Output the (x, y) coordinate of the center of the cell containing the given text.  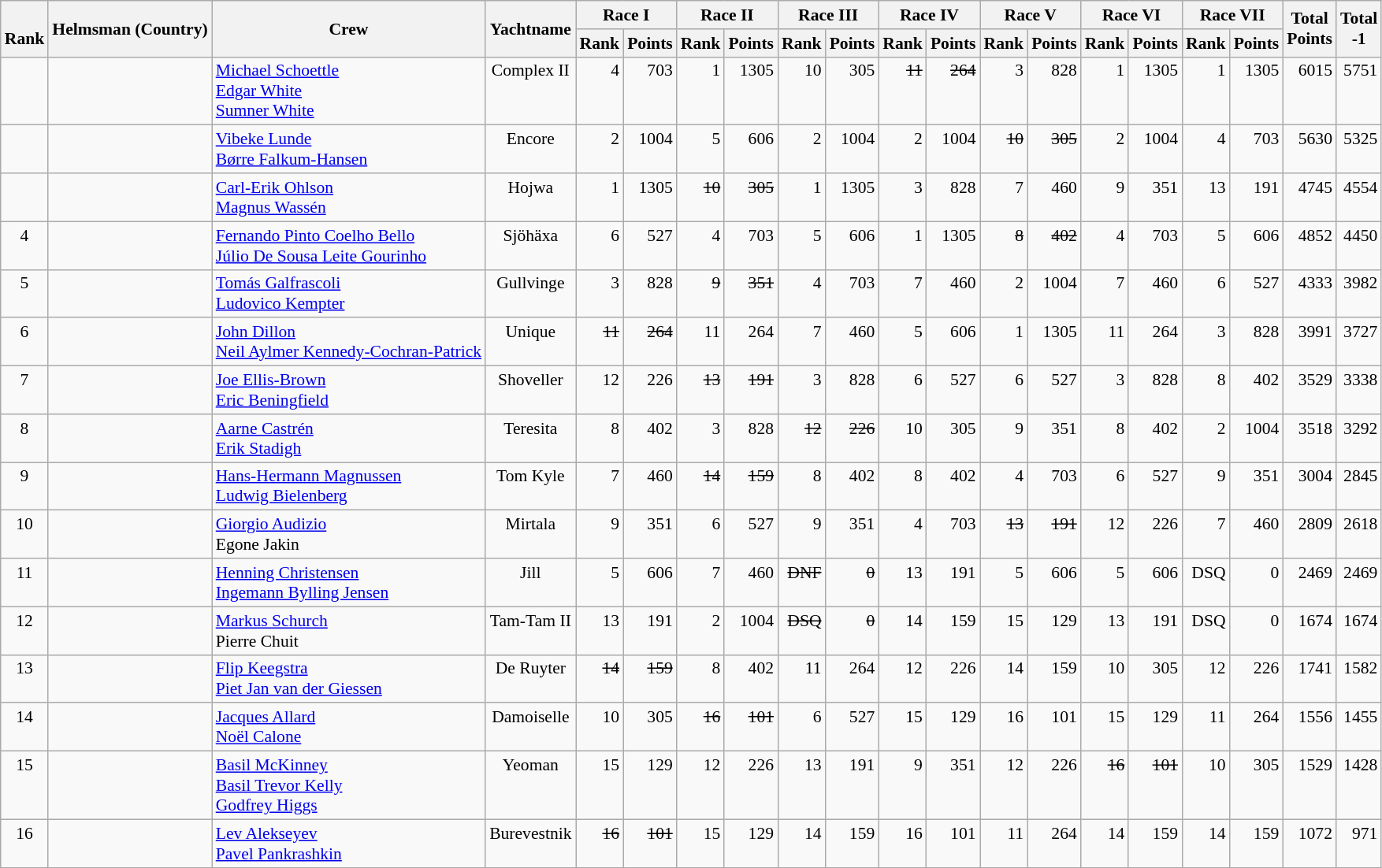
Tomás Galfrascoli Ludovico Kempter (348, 293)
Basil McKinney Basil Trevor Kelly Godfrey Higgs (348, 786)
1556 (1310, 728)
Race VII (1232, 15)
Jacques Allard Noël Calone (348, 728)
Jill (530, 583)
Flip Keegstra Piet Jan van der Giessen (348, 679)
DNF (802, 583)
Burevestnik (530, 843)
Unique (530, 342)
5630 (1310, 150)
Fernando Pinto Coelho Bello Júlio De Sousa Leite Gourinho (348, 246)
1428 (1358, 786)
971 (1358, 843)
Yachtname (530, 28)
1741 (1310, 679)
Gullvinge (530, 293)
2618 (1358, 534)
2845 (1358, 487)
Crew (348, 28)
3004 (1310, 487)
Total Points (1310, 28)
2809 (1310, 534)
1582 (1358, 679)
3518 (1310, 438)
Race II (727, 15)
De Ruyter (530, 679)
Yeoman (530, 786)
3982 (1358, 293)
4333 (1310, 293)
Teresita (530, 438)
Michael Schoettle Edgar White Sumner White (348, 91)
Joe Ellis-Brown Eric Beningfield (348, 391)
Giorgio Audizio Egone Jakin (348, 534)
Helmsman (Country) (129, 28)
Vibeke Lunde Børre Falkum-Hansen (348, 150)
Race VI (1131, 15)
Shoveller (530, 391)
Race III (828, 15)
Tom Kyle (530, 487)
Race IV (929, 15)
Sjöhäxa (530, 246)
3727 (1358, 342)
Total-1 (1358, 28)
Complex II (530, 91)
6015 (1310, 91)
4852 (1310, 246)
Tam-Tam II (530, 630)
Damoiselle (530, 728)
3991 (1310, 342)
Race I (626, 15)
5325 (1358, 150)
3292 (1358, 438)
Lev Alekseyev Pavel Pankrashkin (348, 843)
Aarne Castrén Erik Stadigh (348, 438)
Henning Christensen Ingemann Bylling Jensen (348, 583)
Mirtala (530, 534)
Hans-Hermann Magnussen Ludwig Bielenberg (348, 487)
1455 (1358, 728)
Encore (530, 150)
Hojwa (530, 197)
Race V (1031, 15)
Carl-Erik Ohlson Magnus Wassén (348, 197)
John Dillon Neil Aylmer Kennedy-Cochran-Patrick (348, 342)
4745 (1310, 197)
3338 (1358, 391)
5751 (1358, 91)
1072 (1310, 843)
4554 (1358, 197)
4450 (1358, 246)
3529 (1310, 391)
Markus Schurch Pierre Chuit (348, 630)
1529 (1310, 786)
